For the text-containing cell, return its midpoint in [x, y] coordinate format. 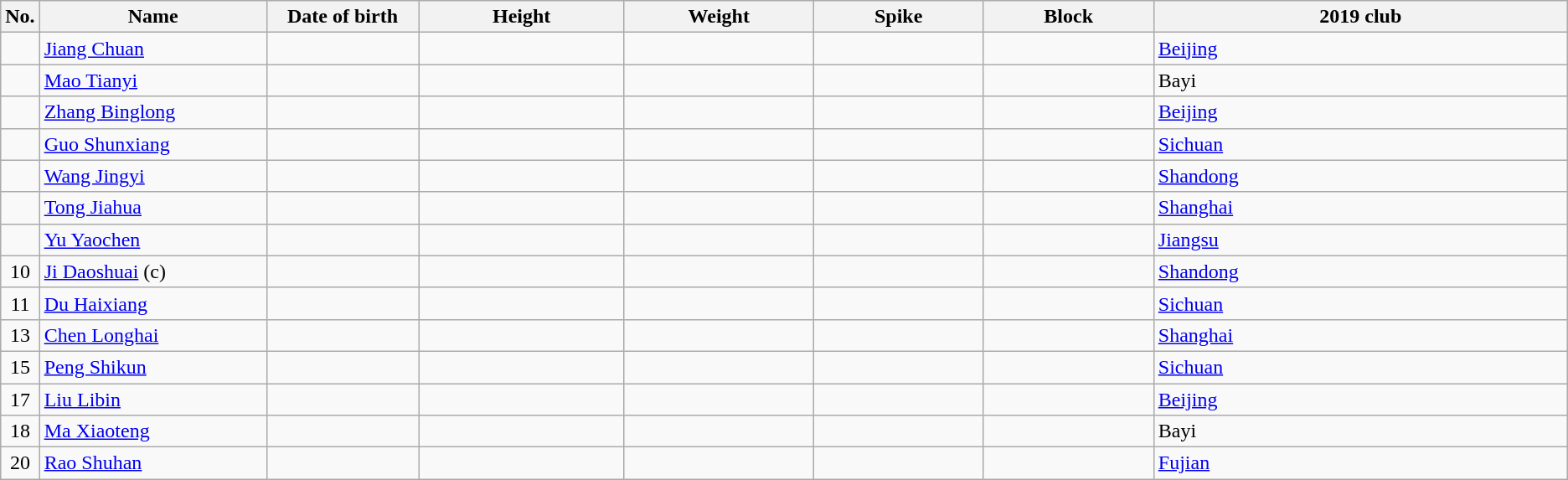
Tong Jiahua [152, 208]
Name [152, 17]
Block [1069, 17]
No. [20, 17]
2019 club [1360, 17]
Height [522, 17]
Liu Libin [152, 400]
Wang Jingyi [152, 176]
Fujian [1360, 463]
Mao Tianyi [152, 80]
17 [20, 400]
13 [20, 335]
Chen Longhai [152, 335]
Ma Xiaoteng [152, 431]
Spike [898, 17]
Zhang Binglong [152, 112]
11 [20, 303]
15 [20, 367]
Jiangsu [1360, 240]
Rao Shuhan [152, 463]
Yu Yaochen [152, 240]
Ji Daoshuai (c) [152, 271]
Date of birth [343, 17]
Weight [719, 17]
Guo Shunxiang [152, 144]
18 [20, 431]
10 [20, 271]
20 [20, 463]
Jiang Chuan [152, 49]
Peng Shikun [152, 367]
Du Haixiang [152, 303]
